Determine the (X, Y) coordinate at the center of the cell enclosing the given text.  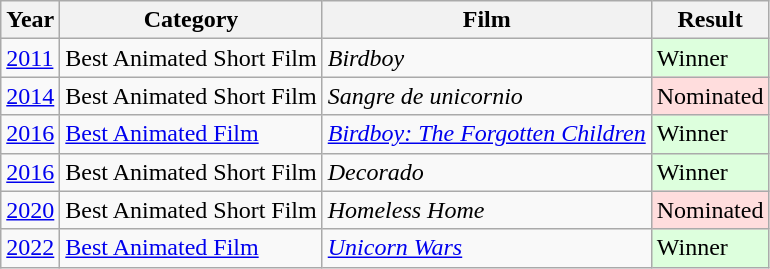
2014 (30, 96)
Birdboy: The Forgotten Children (486, 134)
Year (30, 20)
2011 (30, 58)
Birdboy (486, 58)
2020 (30, 210)
Result (710, 20)
Unicorn Wars (486, 248)
2022 (30, 248)
Film (486, 20)
Sangre de unicornio (486, 96)
Homeless Home (486, 210)
Decorado (486, 172)
Category (191, 20)
